Extract the [x, y] coordinate from the center of the cell holding the provided text.  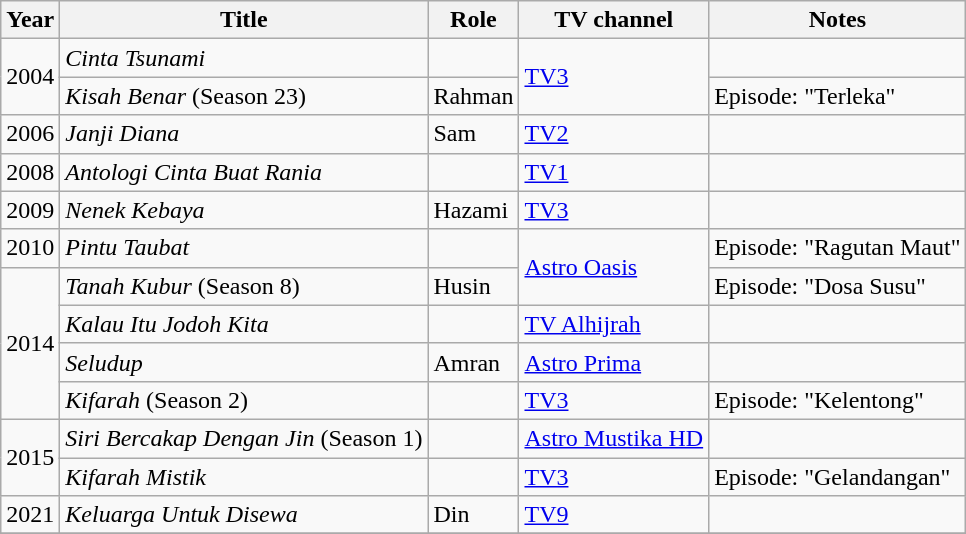
Husin [474, 286]
Tanah Kubur (Season 8) [244, 286]
2008 [30, 172]
Year [30, 20]
Janji Diana [244, 134]
TV Alhijrah [614, 324]
Kisah Benar (Season 23) [244, 96]
Episode: "Gelandangan" [838, 477]
Pintu Taubat [244, 248]
Sam [474, 134]
2015 [30, 457]
Din [474, 515]
Rahman [474, 96]
Astro Oasis [614, 267]
Cinta Tsunami [244, 58]
Siri Bercakap Dengan Jin (Season 1) [244, 438]
Notes [838, 20]
Kifarah Mistik [244, 477]
TV2 [614, 134]
Kalau Itu Jodoh Kita [244, 324]
Episode: "Terleka" [838, 96]
Astro Mustika HD [614, 438]
Hazami [474, 210]
2021 [30, 515]
Kifarah (Season 2) [244, 400]
TV9 [614, 515]
2009 [30, 210]
Episode: "Kelentong" [838, 400]
TV channel [614, 20]
2010 [30, 248]
Astro Prima [614, 362]
Seludup [244, 362]
Title [244, 20]
2004 [30, 77]
2006 [30, 134]
Role [474, 20]
Episode: "Ragutan Maut" [838, 248]
Antologi Cinta Buat Rania [244, 172]
Keluarga Untuk Disewa [244, 515]
Nenek Kebaya [244, 210]
Amran [474, 362]
Episode: "Dosa Susu" [838, 286]
TV1 [614, 172]
2014 [30, 343]
